Detect which cell encompasses the target text, then output its [x, y] center coordinate. 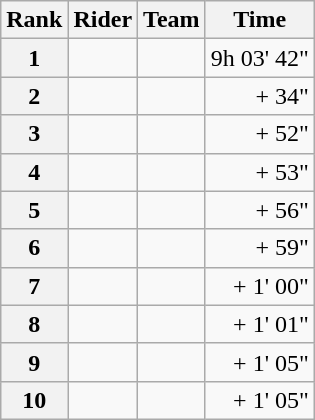
+ 53" [260, 172]
Rider [103, 20]
Time [260, 20]
4 [34, 172]
6 [34, 248]
+ 1' 00" [260, 286]
Rank [34, 20]
1 [34, 58]
+ 59" [260, 248]
8 [34, 324]
3 [34, 134]
5 [34, 210]
10 [34, 400]
Team [172, 20]
7 [34, 286]
+ 34" [260, 96]
2 [34, 96]
+ 1' 01" [260, 324]
9 [34, 362]
+ 56" [260, 210]
+ 52" [260, 134]
9h 03' 42" [260, 58]
